Extract the [x, y] coordinate from the center of the cell holding the provided text.  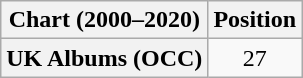
Position [255, 20]
Chart (2000–2020) [104, 20]
UK Albums (OCC) [104, 58]
27 [255, 58]
